Scan for the cell matching the given text and deliver its [X, Y] coordinate at center. 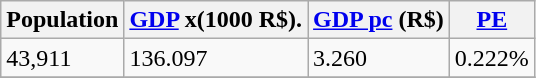
PE [492, 20]
3.260 [379, 58]
43,911 [62, 58]
GDP x(1000 R$). [216, 20]
0.222% [492, 58]
GDP pc (R$) [379, 20]
136.097 [216, 58]
Population [62, 20]
